Determine the [x, y] coordinate at the center of the cell enclosing the given text.  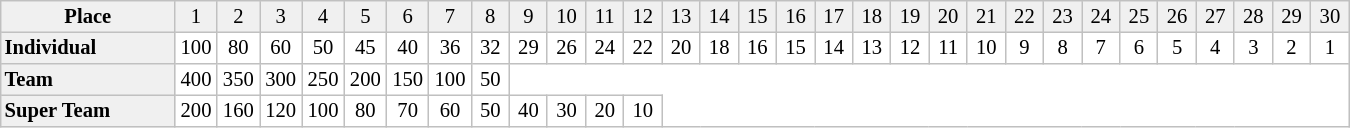
27 [1215, 16]
150 [407, 80]
36 [450, 48]
32 [490, 48]
Team [88, 80]
Place [88, 16]
17 [834, 16]
120 [281, 111]
350 [238, 80]
23 [1062, 16]
25 [1139, 16]
70 [407, 111]
21 [986, 16]
28 [1253, 16]
19 [910, 16]
45 [365, 48]
300 [281, 80]
160 [238, 111]
400 [196, 80]
Individual [88, 48]
Super Team [88, 111]
250 [323, 80]
